Find where the given text appears and provide that cell's center as [X, Y] coordinate. 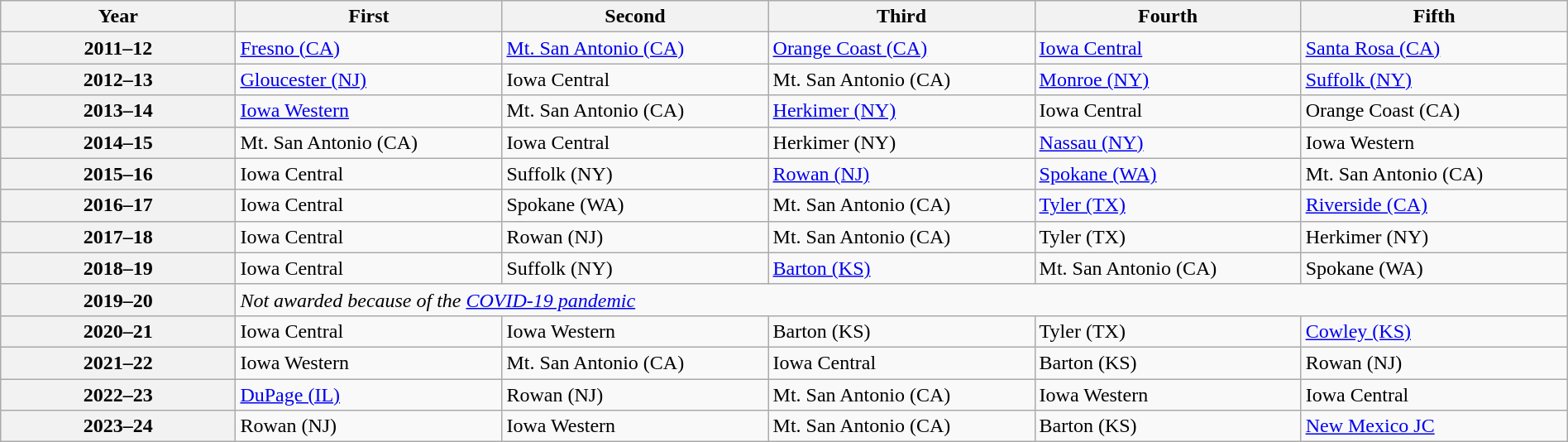
Riverside (CA) [1434, 205]
2015–16 [118, 174]
Year [118, 17]
Fifth [1434, 17]
2019–20 [118, 300]
Monroe (NY) [1168, 79]
2014–15 [118, 142]
Cowley (KS) [1434, 331]
2023–24 [118, 426]
2021–22 [118, 363]
2013–14 [118, 111]
2016–17 [118, 205]
2012–13 [118, 79]
First [369, 17]
2018–19 [118, 268]
2011–12 [118, 48]
Gloucester (NJ) [369, 79]
Santa Rosa (CA) [1434, 48]
2022–23 [118, 395]
Not awarded because of the COVID-19 pandemic [901, 300]
2017–18 [118, 237]
Third [901, 17]
Fresno (CA) [369, 48]
2020–21 [118, 331]
DuPage (IL) [369, 395]
Nassau (NY) [1168, 142]
New Mexico JC [1434, 426]
Fourth [1168, 17]
Second [635, 17]
